Return the [x, y] coordinate for the center point of the cell that contains the specified text.  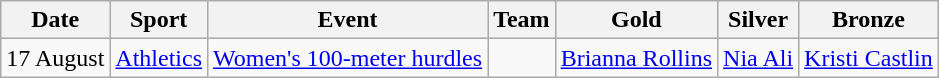
Kristi Castlin [869, 58]
17 August [56, 58]
Athletics [159, 58]
Sport [159, 20]
Bronze [869, 20]
Team [522, 20]
Nia Ali [758, 58]
Women's 100-meter hurdles [348, 58]
Event [348, 20]
Gold [636, 20]
Silver [758, 20]
Date [56, 20]
Brianna Rollins [636, 58]
